Pinpoint the cell where the given text exists, returning its (x, y) midpoint coordinate. 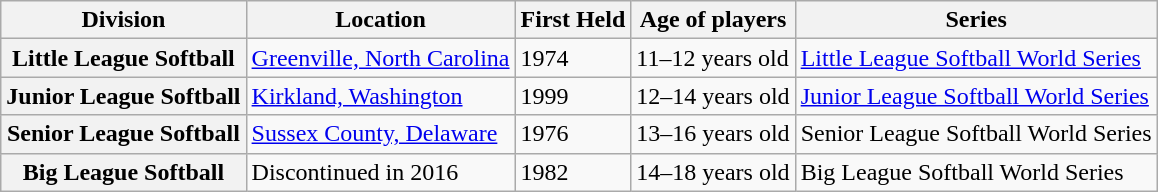
First Held (573, 20)
Big League Softball World Series (976, 172)
Sussex County, Delaware (380, 134)
1974 (573, 58)
1999 (573, 96)
Kirkland, Washington (380, 96)
12–14 years old (713, 96)
1976 (573, 134)
14–18 years old (713, 172)
Age of players (713, 20)
Senior League Softball World Series (976, 134)
Greenville, North Carolina (380, 58)
13–16 years old (713, 134)
Big League Softball (124, 172)
Little League Softball (124, 58)
Junior League Softball (124, 96)
Junior League Softball World Series (976, 96)
11–12 years old (713, 58)
Location (380, 20)
1982 (573, 172)
Division (124, 20)
Little League Softball World Series (976, 58)
Series (976, 20)
Senior League Softball (124, 134)
Discontinued in 2016 (380, 172)
